Pinpoint the cell where the given text exists, returning its (X, Y) midpoint coordinate. 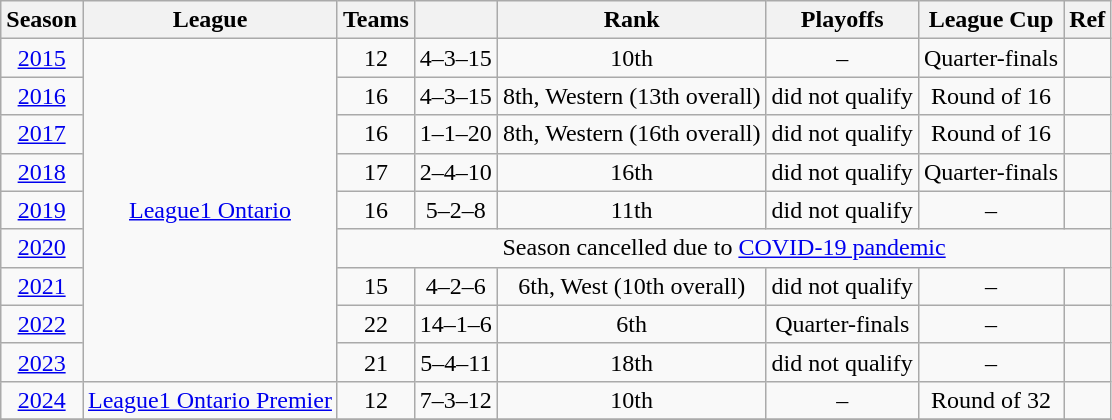
2016 (42, 96)
League1 Ontario (210, 210)
2018 (42, 172)
2–4–10 (456, 172)
Ref (1088, 20)
5–4–11 (456, 362)
League (210, 20)
2023 (42, 362)
7–3–12 (456, 400)
League1 Ontario Premier (210, 400)
2021 (42, 286)
2022 (42, 324)
2024 (42, 400)
21 (376, 362)
Season (42, 20)
Rank (632, 20)
5–2–8 (456, 210)
Round of 32 (990, 400)
8th, Western (16th overall) (632, 134)
1–1–20 (456, 134)
2015 (42, 58)
8th, Western (13th overall) (632, 96)
2019 (42, 210)
Season cancelled due to COVID-19 pandemic (724, 248)
22 (376, 324)
Playoffs (842, 20)
11th (632, 210)
14–1–6 (456, 324)
6th, West (10th overall) (632, 286)
18th (632, 362)
15 (376, 286)
17 (376, 172)
6th (632, 324)
4–2–6 (456, 286)
2017 (42, 134)
16th (632, 172)
Teams (376, 20)
League Cup (990, 20)
2020 (42, 248)
